Determine the [x, y] coordinate at the center of the cell enclosing the given text.  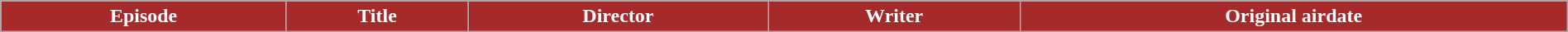
Episode [144, 16]
Director [619, 16]
Writer [894, 16]
Title [377, 16]
Original airdate [1293, 16]
